Output the [x, y] coordinate of the center of the cell containing the given text.  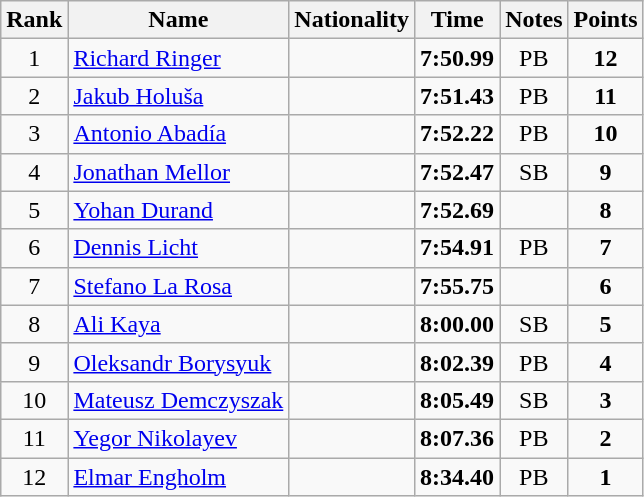
Time [458, 20]
8:34.40 [458, 477]
8:00.00 [458, 324]
7:50.99 [458, 58]
7:52.69 [458, 210]
Jakub Holuša [178, 96]
7:52.47 [458, 172]
Elmar Engholm [178, 477]
Jonathan Mellor [178, 172]
Yohan Durand [178, 210]
Yegor Nikolayev [178, 438]
Dennis Licht [178, 248]
8:05.49 [458, 400]
Ali Kaya [178, 324]
Rank [34, 20]
Richard Ringer [178, 58]
Notes [534, 20]
Name [178, 20]
8:02.39 [458, 362]
7:51.43 [458, 96]
Nationality [352, 20]
Points [606, 20]
Antonio Abadía [178, 134]
8:07.36 [458, 438]
Stefano La Rosa [178, 286]
7:54.91 [458, 248]
Oleksandr Borysyuk [178, 362]
7:55.75 [458, 286]
7:52.22 [458, 134]
Mateusz Demczyszak [178, 400]
